Identify which cell holds the provided text, then report its (X, Y) central coordinate. 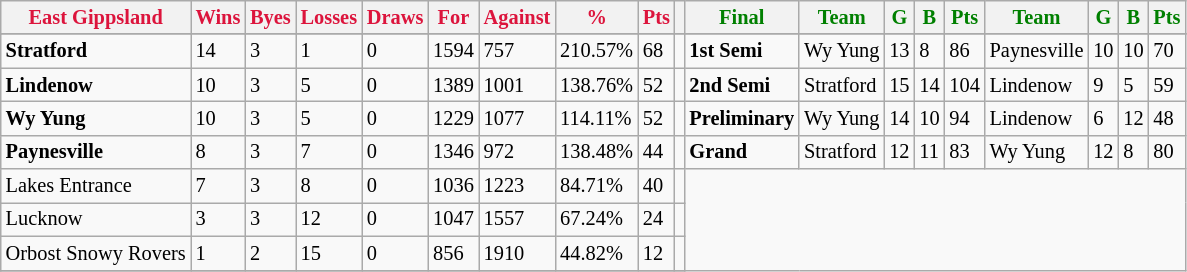
80 (1166, 152)
1910 (518, 253)
Grand (742, 152)
6 (1103, 118)
114.11% (596, 118)
1229 (453, 118)
40 (656, 186)
104 (964, 85)
1036 (453, 186)
1594 (453, 51)
1st Semi (742, 51)
44 (656, 152)
Losses (329, 17)
48 (1166, 118)
2 (270, 253)
1557 (518, 219)
Draws (395, 17)
Lucknow (96, 219)
Preliminary (742, 118)
% (596, 17)
59 (1166, 85)
Against (518, 17)
1389 (453, 85)
13 (899, 51)
9 (1103, 85)
138.76% (596, 85)
1077 (518, 118)
For (453, 17)
1346 (453, 152)
68 (656, 51)
11 (929, 152)
Lakes Entrance (96, 186)
1223 (518, 186)
Orbost Snowy Rovers (96, 253)
67.24% (596, 219)
94 (964, 118)
856 (453, 253)
Wins (218, 17)
East Gippsland (96, 17)
972 (518, 152)
1047 (453, 219)
70 (1166, 51)
757 (518, 51)
Byes (270, 17)
24 (656, 219)
2nd Semi (742, 85)
138.48% (596, 152)
Final (742, 17)
1001 (518, 85)
86 (964, 51)
44.82% (596, 253)
83 (964, 152)
210.57% (596, 51)
84.71% (596, 186)
